Locate the cell with the specified text and output its (X, Y) center coordinate. 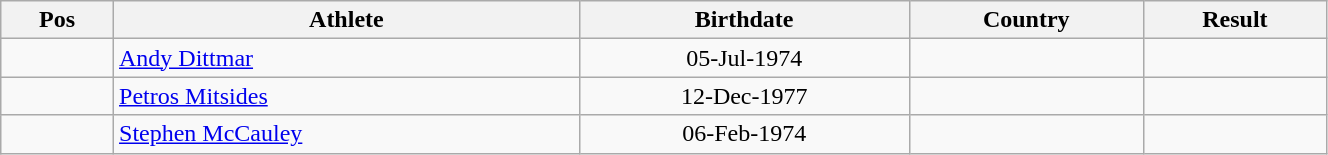
Country (1026, 20)
Athlete (347, 20)
Petros Mitsides (347, 96)
05-Jul-1974 (744, 58)
06-Feb-1974 (744, 134)
Result (1234, 20)
Stephen McCauley (347, 134)
Pos (58, 20)
Andy Dittmar (347, 58)
Birthdate (744, 20)
12-Dec-1977 (744, 96)
